Determine the (x, y) coordinate at the center of the cell enclosing the given text.  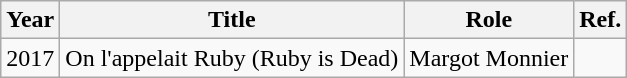
Title (232, 20)
Year (30, 20)
Role (489, 20)
2017 (30, 58)
On l'appelait Ruby (Ruby is Dead) (232, 58)
Margot Monnier (489, 58)
Ref. (600, 20)
